Determine the [X, Y] coordinate at the center of the cell enclosing the given text.  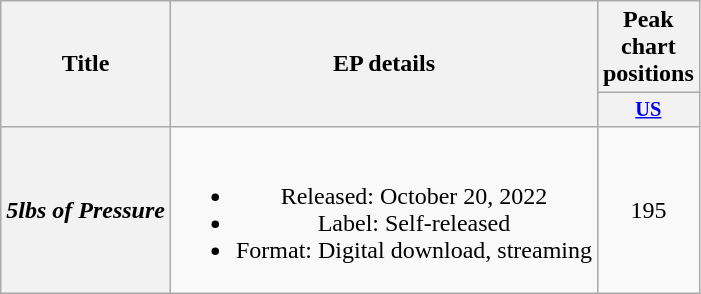
Title [86, 64]
Peak chart positions [648, 47]
US [648, 110]
EP details [384, 64]
195 [648, 210]
5lbs of Pressure [86, 210]
Released: October 20, 2022Label: Self-releasedFormat: Digital download, streaming [384, 210]
